Pinpoint the cell where the given text exists, returning its (x, y) midpoint coordinate. 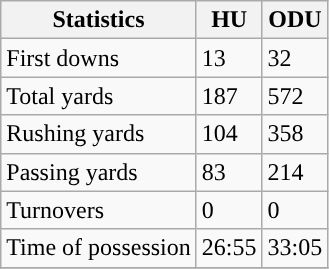
13 (229, 58)
Time of possession (99, 248)
26:55 (229, 248)
358 (295, 134)
First downs (99, 58)
83 (229, 172)
Passing yards (99, 172)
ODU (295, 20)
187 (229, 96)
33:05 (295, 248)
Turnovers (99, 210)
214 (295, 172)
104 (229, 134)
32 (295, 58)
Total yards (99, 96)
Rushing yards (99, 134)
Statistics (99, 20)
HU (229, 20)
572 (295, 96)
